Search for the cell housing the specified text and yield its [X, Y] center coordinate. 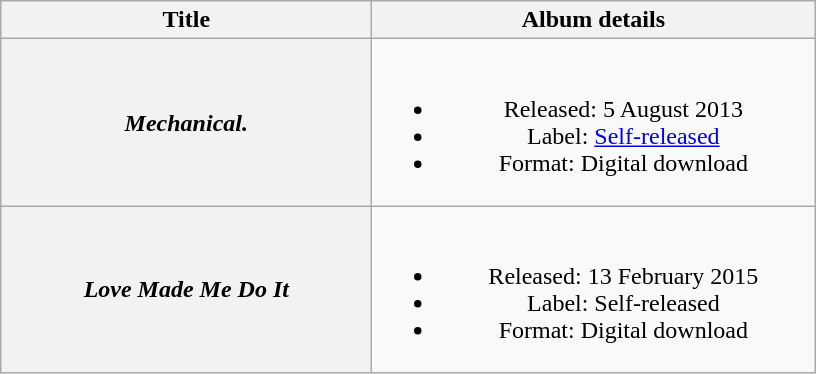
Released: 5 August 2013Label: Self-releasedFormat: Digital download [594, 122]
Mechanical. [186, 122]
Album details [594, 20]
Title [186, 20]
Love Made Me Do It [186, 290]
Released: 13 February 2015Label: Self-releasedFormat: Digital download [594, 290]
